Output the (x, y) coordinate of the center of the cell containing the given text.  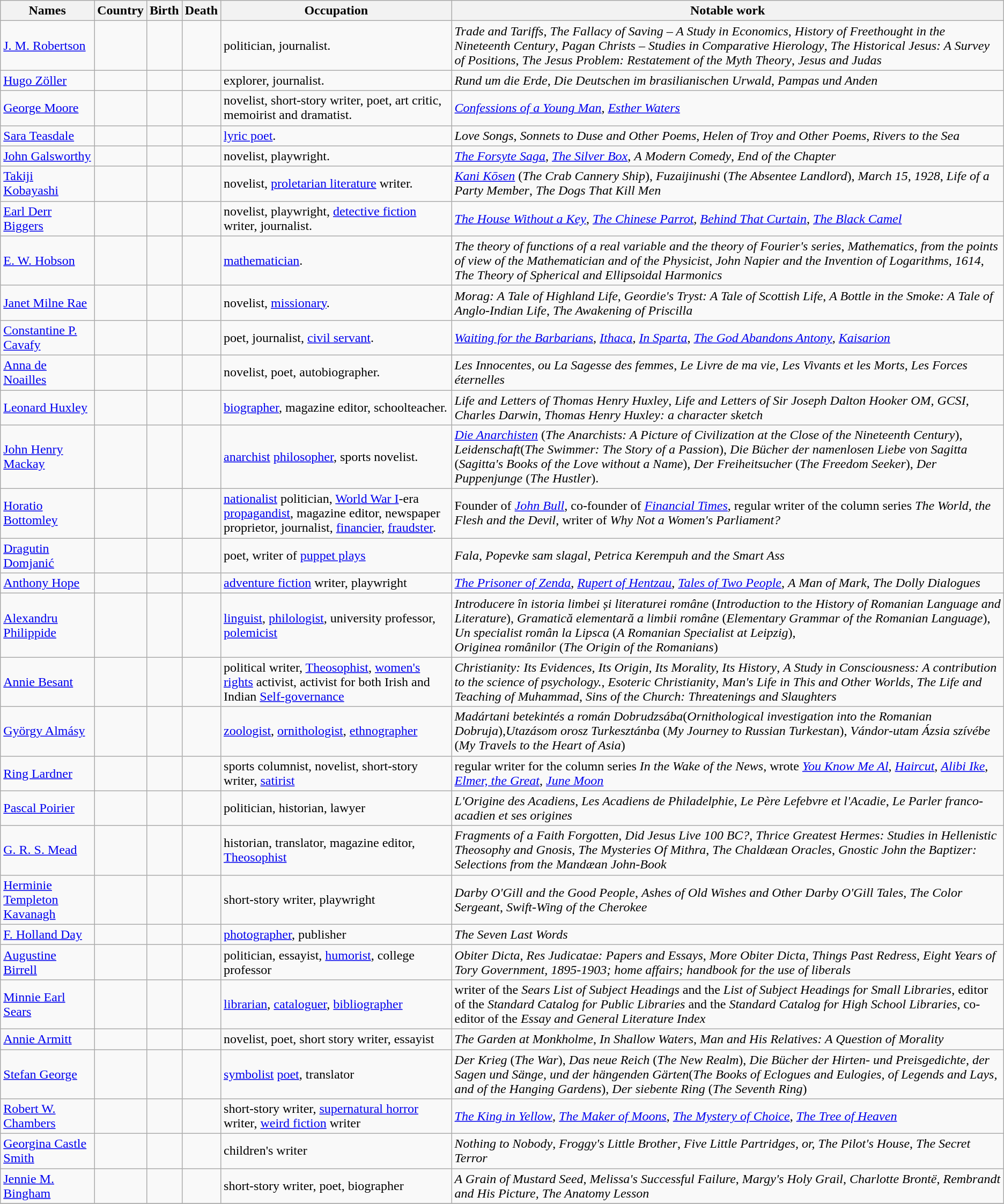
Names (47, 11)
Earl Derr Biggers (47, 219)
Leonard Huxley (47, 407)
lyric poet. (337, 136)
novelist, playwright, detective fiction writer, journalist. (337, 219)
zoologist, ornithologist, ethnographer (337, 731)
biographer, magazine editor, schoolteacher. (337, 407)
E. W. Hobson (47, 261)
Confessions of a Young Man, Esther Waters (727, 108)
Minnie Earl Sears (47, 1004)
The Garden at Monkholme, In Shallow Waters, Man and His Relatives: A Question of Morality (727, 1039)
A Grain of Mustard Seed, Melissa's Successful Failure, Margy's Holy Grail, Charlotte Brontë, Rembrandt and His Picture, The Anatomy Lesson (727, 1186)
Occupation (337, 11)
John Galsworthy (47, 156)
L'Origine des Acadiens, Les Acadiens de Philadelphie, Le Père Lefebvre et l'Acadie, Le Parler franco-acadien et ses origines (727, 808)
The Prisoner of Zenda, Rupert of Hentzau, Tales of Two People, A Man of Mark, The Dolly Dialogues (727, 583)
political writer, Theosophist, women's rights activist, activist for both Irish and Indian Self-governance (337, 682)
George Moore (47, 108)
Darby O'Gill and the Good People, Ashes of Old Wishes and Other Darby O'Gill Tales, The Color Sergeant, Swift-Wing of the Cherokee (727, 900)
The House Without a Key, The Chinese Parrot, Behind That Curtain, The Black Camel (727, 219)
Anna de Noailles (47, 372)
novelist, playwright. (337, 156)
Annie Besant (47, 682)
The King in Yellow, The Maker of Moons, The Mystery of Choice, The Tree of Heaven (727, 1116)
anarchist philosopher, sports novelist. (337, 457)
historian, translator, magazine editor, Theosophist (337, 850)
Death (201, 11)
children's writer (337, 1151)
short-story writer, poet, biographer (337, 1186)
mathematician. (337, 261)
György Almásy (47, 731)
Dragutin Domjanić (47, 555)
Annie Armitt (47, 1039)
Nothing to Nobody, Froggy's Little Brother, Five Little Partridges, or, The Pilot's House, The Secret Terror (727, 1151)
explorer, journalist. (337, 80)
Sara Teasdale (47, 136)
The Forsyte Saga, The Silver Box, A Modern Comedy, End of the Chapter (727, 156)
Anthony Hope (47, 583)
novelist, proletarian literature writer. (337, 183)
Herminie Templeton Kavanagh (47, 900)
Hugo Zöller (47, 80)
G. R. S. Mead (47, 850)
novelist, short-story writer, poet, art critic, memoirist and dramatist. (337, 108)
Stefan George (47, 1074)
Fala, Popevke sam slagal, Petrica Kerempuh and the Smart Ass (727, 555)
adventure fiction writer, playwright (337, 583)
sports columnist, novelist, short-story writer, satirist (337, 773)
poet, journalist, civil servant. (337, 338)
Birth (164, 11)
short-story writer, supernatural horror writer, weird fiction writer (337, 1116)
Country (121, 11)
Takiji Kobayashi (47, 183)
Notable work (727, 11)
Kani Kōsen (The Crab Cannery Ship), Fuzaijinushi (The Absentee Landlord), March 15, 1928, Life of a Party Member, The Dogs That Kill Men (727, 183)
photographer, publisher (337, 934)
Pascal Poirier (47, 808)
J. M. Robertson (47, 46)
short-story writer, playwright (337, 900)
Ring Lardner (47, 773)
politician, historian, lawyer (337, 808)
poet, writer of puppet plays (337, 555)
politician, essayist, humorist, college professor (337, 962)
The Seven Last Words (727, 934)
Augustine Birrell (47, 962)
Jennie M. Bingham (47, 1186)
novelist, poet, short story writer, essayist (337, 1039)
Waiting for the Barbarians, Ithaca, In Sparta, The God Abandons Antony, Kaisarion (727, 338)
John Henry Mackay (47, 457)
novelist, poet, autobiographer. (337, 372)
Robert W. Chambers (47, 1116)
Love Songs, Sonnets to Duse and Other Poems, Helen of Troy and Other Poems, Rivers to the Sea (727, 136)
Les Innocentes, ou La Sagesse des femmes, Le Livre de ma vie, Les Vivants et les Morts, Les Forces éternelles (727, 372)
linguist, philologist, university professor, polemicist (337, 625)
Alexandru Philippide (47, 625)
regular writer for the column series In the Wake of the News, wrote You Know Me Al, Haircut, Alibi Ike, Elmer, the Great, June Moon (727, 773)
Constantine P. Cavafy (47, 338)
Horatio Bottomley (47, 514)
Rund um die Erde, Die Deutschen im brasilianischen Urwald, Pampas und Anden (727, 80)
librarian, cataloguer, bibliographer (337, 1004)
F. Holland Day (47, 934)
novelist, missionary. (337, 302)
Georgina Castle Smith (47, 1151)
symbolist poet, translator (337, 1074)
Janet Milne Rae (47, 302)
nationalist politician, World War I-era propagandist, magazine editor, newspaper proprietor, journalist, financier, fraudster. (337, 514)
politician, journalist. (337, 46)
